Locate the cell with the specified text and output its [X, Y] center coordinate. 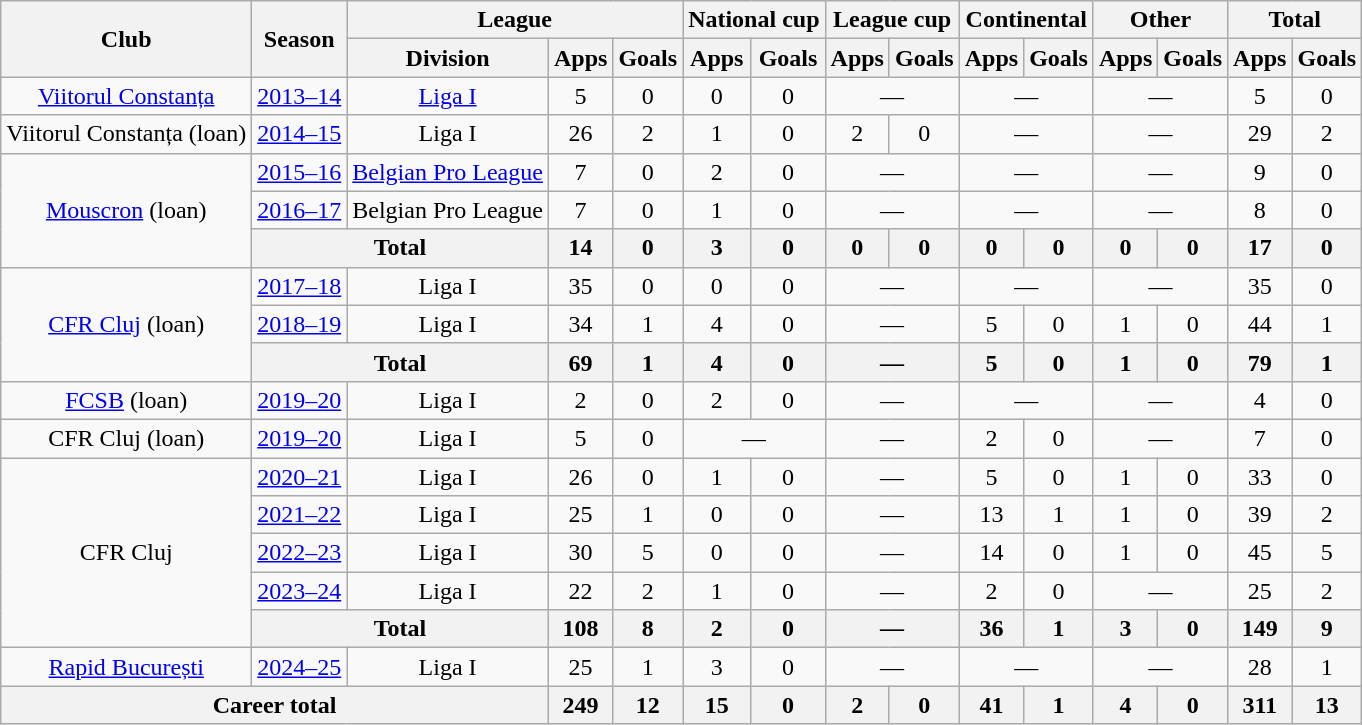
2013–14 [300, 96]
Season [300, 39]
17 [1260, 248]
CFR Cluj [126, 553]
28 [1260, 667]
2020–21 [300, 477]
22 [580, 591]
2022–23 [300, 553]
79 [1260, 362]
12 [648, 705]
FCSB (loan) [126, 400]
2018–19 [300, 324]
2024–25 [300, 667]
2014–15 [300, 134]
2017–18 [300, 286]
108 [580, 629]
2015–16 [300, 172]
34 [580, 324]
2021–22 [300, 515]
33 [1260, 477]
36 [991, 629]
149 [1260, 629]
69 [580, 362]
Mouscron (loan) [126, 210]
Club [126, 39]
2023–24 [300, 591]
Viitorul Constanța [126, 96]
National cup [754, 20]
Rapid București [126, 667]
Career total [275, 705]
Other [1160, 20]
311 [1260, 705]
Viitorul Constanța (loan) [126, 134]
2016–17 [300, 210]
30 [580, 553]
29 [1260, 134]
League cup [892, 20]
15 [717, 705]
249 [580, 705]
39 [1260, 515]
Division [448, 58]
44 [1260, 324]
41 [991, 705]
League [515, 20]
Continental [1026, 20]
45 [1260, 553]
